Find where the given text appears and provide that cell's center as [X, Y] coordinate. 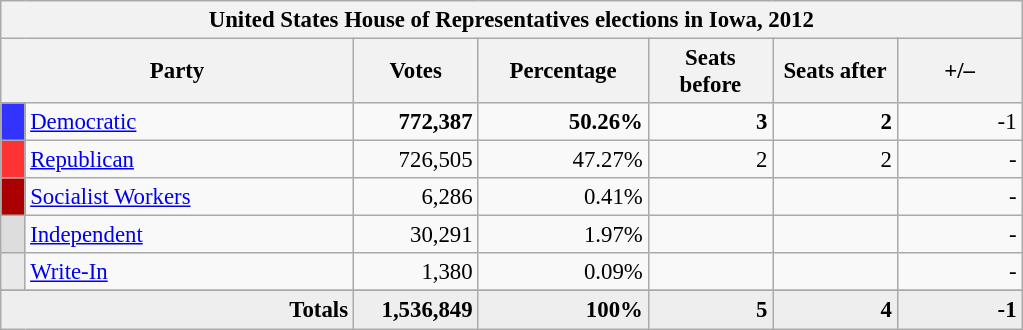
1,536,849 [416, 310]
United States House of Representatives elections in Iowa, 2012 [512, 20]
772,387 [416, 122]
Totals [178, 310]
47.27% [563, 160]
Write-In [189, 273]
5 [710, 310]
Votes [416, 72]
4 [836, 310]
1,380 [416, 273]
30,291 [416, 235]
6,286 [416, 197]
Seats after [836, 72]
1.97% [563, 235]
Percentage [563, 72]
Seats before [710, 72]
+/– [960, 72]
100% [563, 310]
Independent [189, 235]
0.09% [563, 273]
3 [710, 122]
Democratic [189, 122]
Republican [189, 160]
Party [178, 72]
0.41% [563, 197]
Socialist Workers [189, 197]
726,505 [416, 160]
50.26% [563, 122]
